Determine the [X, Y] coordinate at the center of the cell enclosing the given text.  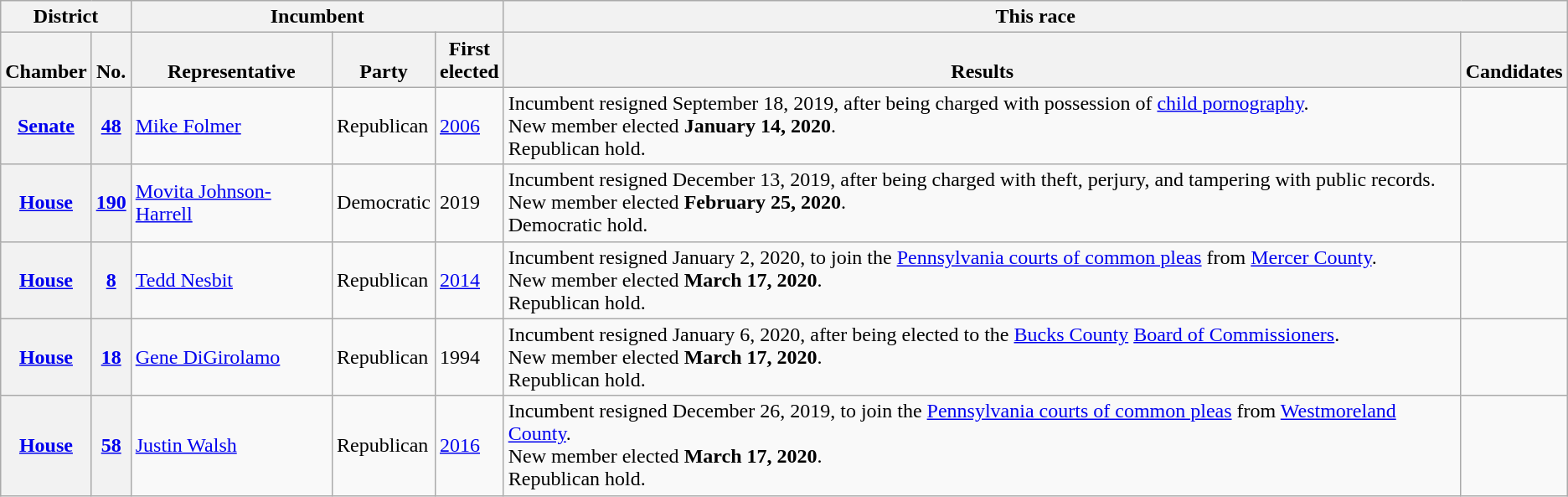
58 [111, 446]
Incumbent [317, 17]
48 [111, 126]
Incumbent resigned September 18, 2019, after being charged with possession of child pornography.New member elected January 14, 2020.Republican hold. [982, 126]
Representative [231, 60]
Incumbent resigned January 6, 2020, after being elected to the Bucks County Board of Commissioners.New member elected March 17, 2020.Republican hold. [982, 357]
Firstelected [470, 60]
Gene DiGirolamo [231, 357]
2006 [470, 126]
Party [384, 60]
Tedd Nesbit [231, 280]
1994 [470, 357]
Chamber [46, 60]
This race [1035, 17]
8 [111, 280]
2019 [470, 203]
Senate [46, 126]
190 [111, 203]
Mike Folmer [231, 126]
Movita Johnson-Harrell [231, 203]
District [65, 17]
18 [111, 357]
No. [111, 60]
Candidates [1514, 60]
2016 [470, 446]
Results [982, 60]
Justin Walsh [231, 446]
Democratic [384, 203]
2014 [470, 280]
